Detect which cell encompasses the target text, then output its (x, y) center coordinate. 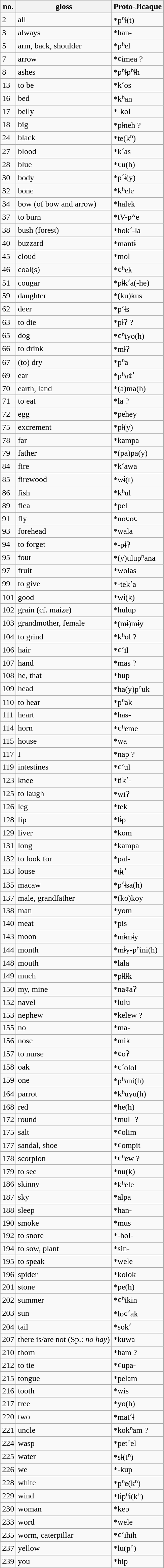
*¢upa- (138, 1365)
*kelew ? (138, 1015)
*mul- ? (138, 1120)
buzzard (64, 244)
*sin- (138, 1248)
16 (8, 99)
195 (8, 1261)
*pʼɨs (138, 309)
wasp (64, 1444)
78 (8, 440)
egg (64, 414)
*tV-pʷe (138, 217)
tree (64, 1404)
108 (8, 676)
148 (8, 963)
*lu(pʰ) (138, 1548)
*pʰak (138, 702)
67 (8, 362)
parrot (64, 1094)
*(mɨ)mɨy (138, 623)
*pʰɨpʰɨh (138, 72)
tongue (64, 1378)
*¢ʰek (138, 270)
*alpa (138, 1197)
149 (8, 976)
man (64, 911)
*pʼɨ(y) (138, 178)
212 (8, 1365)
my, mine (64, 989)
153 (8, 1015)
*no¢o¢ (138, 519)
*¢oʔ (138, 1054)
to eat (64, 401)
24 (8, 138)
65 (8, 336)
*pɨlɨk (138, 976)
father (64, 453)
*petʰel (138, 1444)
to nurse (64, 1054)
four (64, 558)
*-kol (138, 112)
tail (64, 1327)
*pʰe(kʰ) (138, 1483)
109 (8, 689)
*tek (138, 807)
*mik (138, 1041)
*pɨneh ? (138, 125)
131 (8, 846)
*wa (138, 741)
*pʰani(h) (138, 1080)
196 (8, 1274)
arrow (64, 59)
*wolas (138, 571)
*sokʼ (138, 1327)
95 (8, 558)
85 (8, 480)
*sɨ(tʰ) (138, 1457)
sandal, shoe (64, 1145)
head (64, 689)
217 (8, 1404)
34 (8, 204)
*¢ʼolol (138, 1067)
*tɨtʼ (138, 871)
155 (8, 1028)
7 (8, 59)
far (64, 440)
skinny (64, 1184)
stone (64, 1287)
fly (64, 519)
*(y)ulupʰana (138, 558)
white (64, 1483)
128 (8, 820)
grain (cf. maize) (64, 610)
45 (8, 256)
233 (8, 1522)
smoke (64, 1223)
119 (8, 767)
moon (64, 937)
137 (8, 898)
*¢ʼul (138, 767)
84 (8, 466)
*mantɨ (138, 244)
horn (64, 728)
17 (8, 112)
207 (8, 1340)
I (64, 754)
204 (8, 1327)
5 (8, 46)
66 (8, 349)
126 (8, 807)
*hulup (138, 610)
daughter (64, 296)
coal(s) (64, 270)
*¢ʰiyo(h) (138, 336)
excrement (64, 427)
237 (8, 1548)
bed (64, 99)
13 (8, 85)
226 (8, 1470)
month (64, 950)
*wala (138, 531)
*pɨkʼa(-he) (138, 283)
143 (8, 937)
190 (8, 1223)
macaw (64, 885)
thorn (64, 1352)
215 (8, 1378)
*yom (138, 911)
*pɨʔ ? (138, 322)
*-tekʼa (138, 584)
always (64, 33)
186 (8, 1184)
blood (64, 151)
*wɨ(k) (138, 597)
*kolok (138, 1274)
203 (8, 1313)
big (64, 125)
192 (8, 1236)
*kʼas (138, 151)
*(pa)pa(y) (138, 453)
172 (8, 1120)
*hup (138, 676)
144 (8, 950)
106 (8, 650)
*¢ʼihih (138, 1535)
deer (64, 309)
much (64, 976)
156 (8, 1041)
187 (8, 1197)
cloud (64, 256)
99 (8, 584)
*lo¢ʼak (138, 1313)
to see (64, 1171)
*¢ʰew ? (138, 1158)
225 (8, 1457)
to speak (64, 1261)
to hear (64, 702)
*lala (138, 963)
nephew (64, 1015)
*he(h) (138, 1107)
long (64, 846)
summer (64, 1300)
3 (8, 33)
133 (8, 871)
Proto-Jicaque (138, 7)
104 (8, 637)
meat (64, 924)
228 (8, 1483)
*mɨʔ (138, 349)
110 (8, 702)
male, grandfather (64, 898)
75 (8, 427)
235 (8, 1535)
*pe(h) (138, 1287)
79 (8, 453)
fish (64, 493)
201 (8, 1287)
152 (8, 1002)
*pal- (138, 858)
140 (8, 924)
sleep (64, 1210)
to look for (64, 858)
229 (8, 1496)
heart (64, 715)
*pehey (138, 414)
to snore (64, 1236)
you (64, 1561)
164 (8, 1094)
220 (8, 1417)
sky (64, 1197)
*nu(k) (138, 1171)
hair (64, 650)
to forget (64, 545)
*¢ompit (138, 1145)
earth, land (64, 388)
*ham ? (138, 1352)
dog (64, 336)
129 (8, 833)
water (64, 1457)
*la ? (138, 401)
*hip (138, 1561)
175 (8, 1132)
*(ku)kus (138, 296)
hand (64, 663)
*(ko)koy (138, 898)
grandmother, female (64, 623)
*lulu (138, 1002)
scorpion (64, 1158)
*kʼos (138, 85)
178 (8, 1158)
knee (64, 780)
70 (8, 388)
to sow, plant (64, 1248)
123 (8, 780)
to be (64, 85)
sun (64, 1313)
*¢ʰikin (138, 1300)
spider (64, 1274)
ashes (64, 72)
94 (8, 545)
*kuwa (138, 1340)
*pʰɨ(t) (138, 20)
intestines (64, 767)
230 (8, 1509)
*kokʰam ? (138, 1430)
yellow (64, 1548)
221 (8, 1430)
*wɨ(t) (138, 480)
*pel (138, 506)
18 (8, 125)
86 (8, 493)
*nap ? (138, 754)
*kʰan (138, 99)
111 (8, 715)
107 (8, 663)
no. (8, 7)
*¢ʰeme (138, 728)
*-hol- (138, 1236)
157 (8, 1054)
188 (8, 1210)
*ma- (138, 1028)
*kep (138, 1509)
*lɨpʰɨ(kʰ) (138, 1496)
to drink (64, 349)
*pelam (138, 1378)
to grind (64, 637)
*lɨp (138, 820)
no (64, 1028)
93 (8, 531)
salt (64, 1132)
*¢u(h) (138, 164)
202 (8, 1300)
nose (64, 1041)
72 (8, 414)
102 (8, 610)
*matʼɨ (138, 1417)
138 (8, 911)
30 (8, 178)
*kʼawa (138, 466)
bone (64, 191)
there is/are not (Sp.: no hay) (64, 1340)
*wiʔ (138, 794)
bush (forest) (64, 230)
navel (64, 1002)
*hokʼ-la (138, 230)
*yo(h) (138, 1404)
97 (8, 571)
135 (8, 885)
216 (8, 1391)
159 (8, 1080)
to laugh (64, 794)
*halek (138, 204)
louse (64, 871)
two (64, 1417)
*pɨ(y) (138, 427)
liver (64, 833)
*wis (138, 1391)
belly (64, 112)
*kʰol ? (138, 637)
*pis (138, 924)
he, that (64, 676)
flea (64, 506)
38 (8, 230)
*mas ? (138, 663)
117 (8, 754)
27 (8, 151)
leg (64, 807)
*mɨy-pʰini(h) (138, 950)
115 (8, 741)
to burn (64, 217)
2 (8, 20)
*kʰuyu(h) (138, 1094)
house (64, 741)
*mol (138, 256)
194 (8, 1248)
71 (8, 401)
*-kup (138, 1470)
114 (8, 728)
*¢imea ? (138, 59)
63 (8, 322)
*na¢aʔ (138, 989)
arm, back, shoulder (64, 46)
we (64, 1470)
*-pɨʔ (138, 545)
158 (8, 1067)
8 (8, 72)
*pʼɨsa(h) (138, 885)
round (64, 1120)
*¢olim (138, 1132)
224 (8, 1444)
tooth (64, 1391)
blue (64, 164)
168 (8, 1107)
177 (8, 1145)
46 (8, 270)
firewood (64, 480)
132 (8, 858)
*(a)ma(h) (138, 388)
uncle (64, 1430)
51 (8, 283)
*kʰul (138, 493)
28 (8, 164)
ear (64, 375)
125 (8, 794)
all (64, 20)
body (64, 178)
32 (8, 191)
gloss (64, 7)
cougar (64, 283)
mouth (64, 963)
179 (8, 1171)
101 (8, 597)
wind (64, 1496)
good (64, 597)
69 (8, 375)
*te(kʰ) (138, 138)
150 (8, 989)
*tikʼ- (138, 780)
black (64, 138)
89 (8, 506)
lip (64, 820)
*¢ʼil (138, 650)
62 (8, 309)
*kom (138, 833)
forehead (64, 531)
woman (64, 1509)
worm, caterpillar (64, 1535)
*pʰa¢ʼ (138, 375)
to die (64, 322)
to give (64, 584)
*mus (138, 1223)
(to) dry (64, 362)
fruit (64, 571)
*ha(y)pʰuk (138, 689)
*has- (138, 715)
210 (8, 1352)
*pʰel (138, 46)
59 (8, 296)
bow (of bow and arrow) (64, 204)
239 (8, 1561)
37 (8, 217)
one (64, 1080)
word (64, 1522)
fire (64, 466)
oak (64, 1067)
*mɨmɨy (138, 937)
103 (8, 623)
40 (8, 244)
red (64, 1107)
91 (8, 519)
*pʰa (138, 362)
to tie (64, 1365)
